For the text-containing cell, return its midpoint in [x, y] coordinate format. 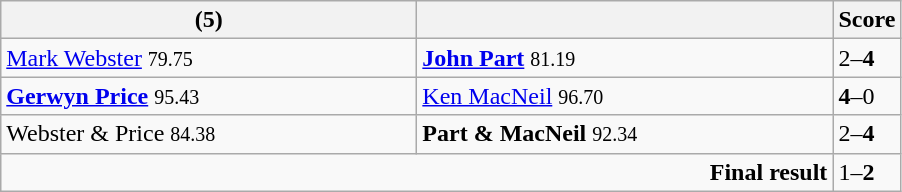
1–2 [867, 172]
4–0 [867, 96]
Score [867, 20]
Ken MacNeil 96.70 [625, 96]
Part & MacNeil 92.34 [625, 134]
(5) [209, 20]
Gerwyn Price 95.43 [209, 96]
John Part 81.19 [625, 58]
Final result [417, 172]
Webster & Price 84.38 [209, 134]
Mark Webster 79.75 [209, 58]
